Return (X, Y) of the center of cell containing provided text 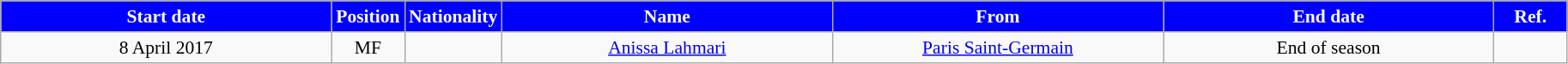
Position (368, 16)
Paris Saint-Germain (998, 48)
8 April 2017 (167, 48)
Start date (167, 16)
Name (666, 16)
MF (368, 48)
Ref. (1530, 16)
End date (1329, 16)
From (998, 16)
Nationality (453, 16)
End of season (1329, 48)
Anissa Lahmari (666, 48)
